Pinpoint the cell where the given text exists, returning its [X, Y] midpoint coordinate. 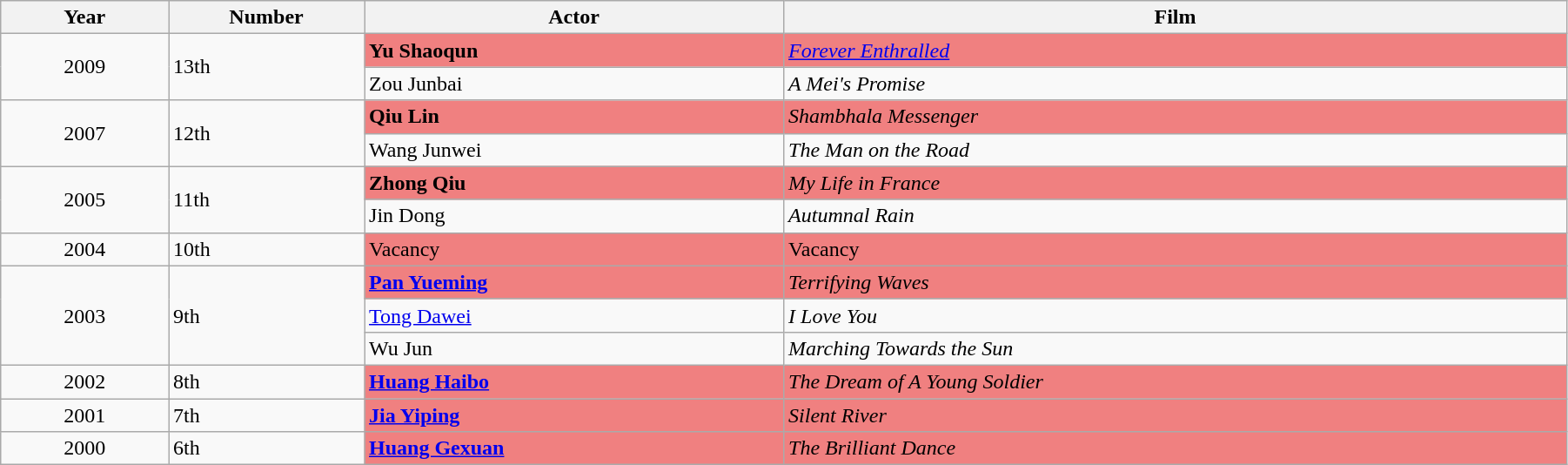
Zou Junbai [574, 84]
Pan Yueming [574, 282]
Terrifying Waves [1176, 282]
Actor [574, 17]
Jia Yiping [574, 415]
7th [266, 415]
12th [266, 133]
Qiu Lin [574, 117]
Wu Jun [574, 348]
2005 [85, 199]
Zhong Qiu [574, 183]
Autumnal Rain [1176, 216]
2003 [85, 315]
2001 [85, 415]
The Brilliant Dance [1176, 448]
My Life in France [1176, 183]
The Dream of A Young Soldier [1176, 381]
Silent River [1176, 415]
Huang Gexuan [574, 448]
13th [266, 67]
Forever Enthralled [1176, 51]
2002 [85, 381]
Year [85, 17]
2009 [85, 67]
Wang Junwei [574, 150]
9th [266, 315]
Shambhala Messenger [1176, 117]
Yu Shaoqun [574, 51]
Number [266, 17]
2007 [85, 133]
I Love You [1176, 315]
A Mei's Promise [1176, 84]
Huang Haibo [574, 381]
6th [266, 448]
Jin Dong [574, 216]
The Man on the Road [1176, 150]
Tong Dawei [574, 315]
11th [266, 199]
Film [1176, 17]
8th [266, 381]
10th [266, 249]
2000 [85, 448]
Marching Towards the Sun [1176, 348]
2004 [85, 249]
